For the text-containing cell, return its midpoint in [X, Y] coordinate format. 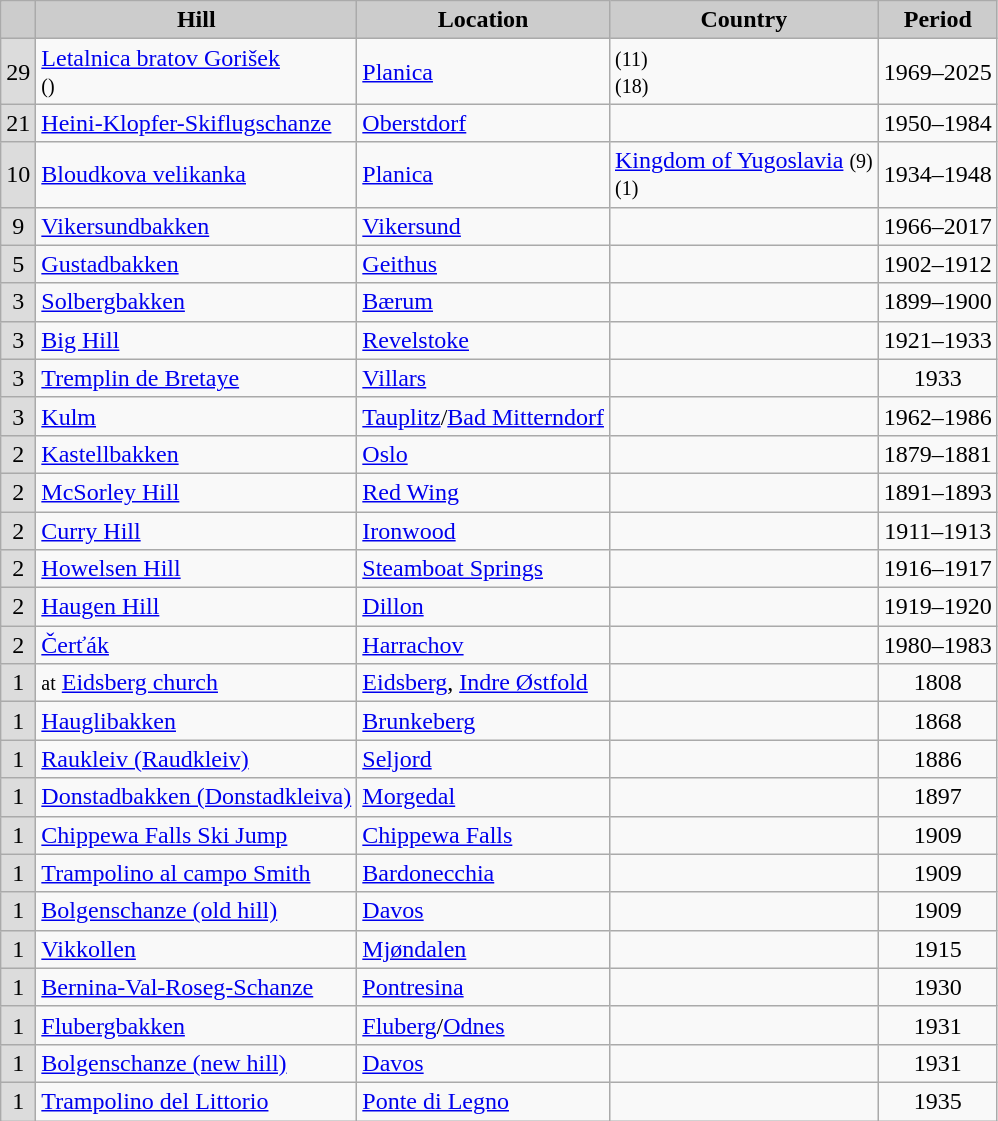
Big Hill [196, 340]
Vikkollen [196, 949]
Mjøndalen [484, 949]
Solbergbakken [196, 302]
Tremplin de Bretaye [196, 378]
Location [484, 20]
Donstadbakken (Donstadkleiva) [196, 797]
1899–1900 [938, 302]
Brunkeberg [484, 721]
1879–1881 [938, 454]
Chippewa Falls [484, 835]
1808 [938, 683]
Haugen Hill [196, 607]
1980–1983 [938, 645]
1966–2017 [938, 226]
at Eidsberg church [196, 683]
1868 [938, 721]
1969–2025 [938, 72]
21 [18, 123]
Bærum [484, 302]
Heini-Klopfer-Skiflugschanze [196, 123]
Bernina-Val-Roseg-Schanze [196, 987]
Seljord [484, 759]
29 [18, 72]
Ironwood [484, 531]
Chippewa Falls Ski Jump [196, 835]
1962–1986 [938, 416]
Revelstoke [484, 340]
Bolgenschanze (new hill) [196, 1063]
5 [18, 264]
1886 [938, 759]
Bloudkova velikanka [196, 174]
Bolgenschanze (old hill) [196, 911]
Pontresina [484, 987]
Oslo [484, 454]
1911–1913 [938, 531]
Bardonecchia [484, 873]
Period [938, 20]
1933 [938, 378]
1902–1912 [938, 264]
1916–1917 [938, 569]
1935 [938, 1101]
Geithus [484, 264]
1919–1920 [938, 607]
1950–1984 [938, 123]
Morgedal [484, 797]
Villars [484, 378]
McSorley Hill [196, 492]
Country [744, 20]
Gustadbakken [196, 264]
Hauglibakken [196, 721]
Kastellbakken [196, 454]
Tauplitz/Bad Mitterndorf [484, 416]
Čerťák [196, 645]
Eidsberg, Indre Østfold [484, 683]
Oberstdorf [484, 123]
Vikersundbakken [196, 226]
10 [18, 174]
9 [18, 226]
Trampolino al campo Smith [196, 873]
Fluberg/Odnes [484, 1025]
Red Wing [484, 492]
Ponte di Legno [484, 1101]
Curry Hill [196, 531]
Howelsen Hill [196, 569]
1891–1893 [938, 492]
Steamboat Springs [484, 569]
(11) (18) [744, 72]
1915 [938, 949]
1934–1948 [938, 174]
Hill [196, 20]
Harrachov [484, 645]
Vikersund [484, 226]
Trampolino del Littorio [196, 1101]
Flubergbakken [196, 1025]
Kulm [196, 416]
1921–1933 [938, 340]
Letalnica bratov Gorišek() [196, 72]
Dillon [484, 607]
Kingdom of Yugoslavia (9) (1) [744, 174]
Raukleiv (Raudkleiv) [196, 759]
1897 [938, 797]
1930 [938, 987]
